Extract the [x, y] coordinate from the center of the cell holding the provided text.  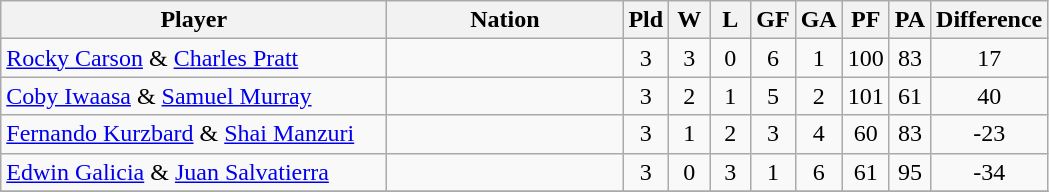
95 [910, 172]
PF [866, 20]
-34 [990, 172]
100 [866, 58]
W [690, 20]
Rocky Carson & Charles Pratt [194, 58]
5 [773, 96]
Nation [505, 20]
-23 [990, 134]
Difference [990, 20]
40 [990, 96]
Pld [646, 20]
4 [818, 134]
101 [866, 96]
60 [866, 134]
17 [990, 58]
Fernando Kurzbard & Shai Manzuri [194, 134]
Coby Iwaasa & Samuel Murray [194, 96]
L [730, 20]
PA [910, 20]
GA [818, 20]
Edwin Galicia & Juan Salvatierra [194, 172]
Player [194, 20]
GF [773, 20]
